Locate the cell with the specified text and output its [X, Y] center coordinate. 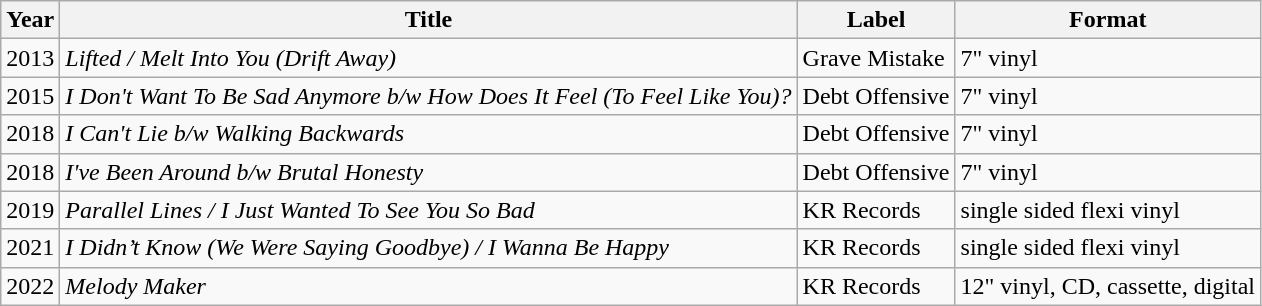
Year [30, 20]
12" vinyl, CD, cassette, digital [1108, 286]
Grave Mistake [876, 58]
Parallel Lines / I Just Wanted To See You So Bad [428, 210]
2021 [30, 248]
Lifted / Melt Into You (Drift Away) [428, 58]
I Didn’t Know (We Were Saying Goodbye) / I Wanna Be Happy [428, 248]
Title [428, 20]
Label [876, 20]
I Don't Want To Be Sad Anymore b/w How Does It Feel (To Feel Like You)? [428, 96]
2019 [30, 210]
Melody Maker [428, 286]
I Can't Lie b/w Walking Backwards [428, 134]
2022 [30, 286]
2013 [30, 58]
I've Been Around b/w Brutal Honesty [428, 172]
2015 [30, 96]
Format [1108, 20]
